For the text-containing cell, return its midpoint in [X, Y] coordinate format. 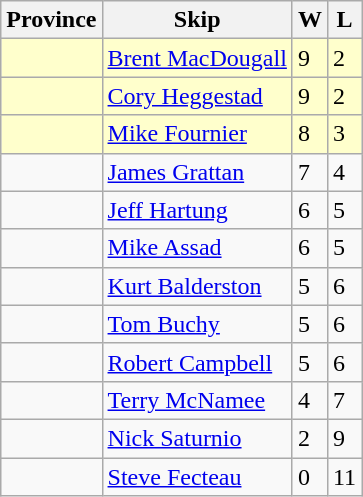
0 [310, 477]
Kurt Balderston [197, 286]
Skip [197, 20]
Terry McNamee [197, 400]
11 [344, 477]
3 [344, 134]
Mike Assad [197, 248]
8 [310, 134]
Province [52, 20]
L [344, 20]
Jeff Hartung [197, 210]
James Grattan [197, 172]
Cory Heggestad [197, 96]
Mike Fournier [197, 134]
Tom Buchy [197, 324]
Steve Fecteau [197, 477]
Robert Campbell [197, 362]
W [310, 20]
Nick Saturnio [197, 438]
Brent MacDougall [197, 58]
